For the text-containing cell, return its midpoint in [x, y] coordinate format. 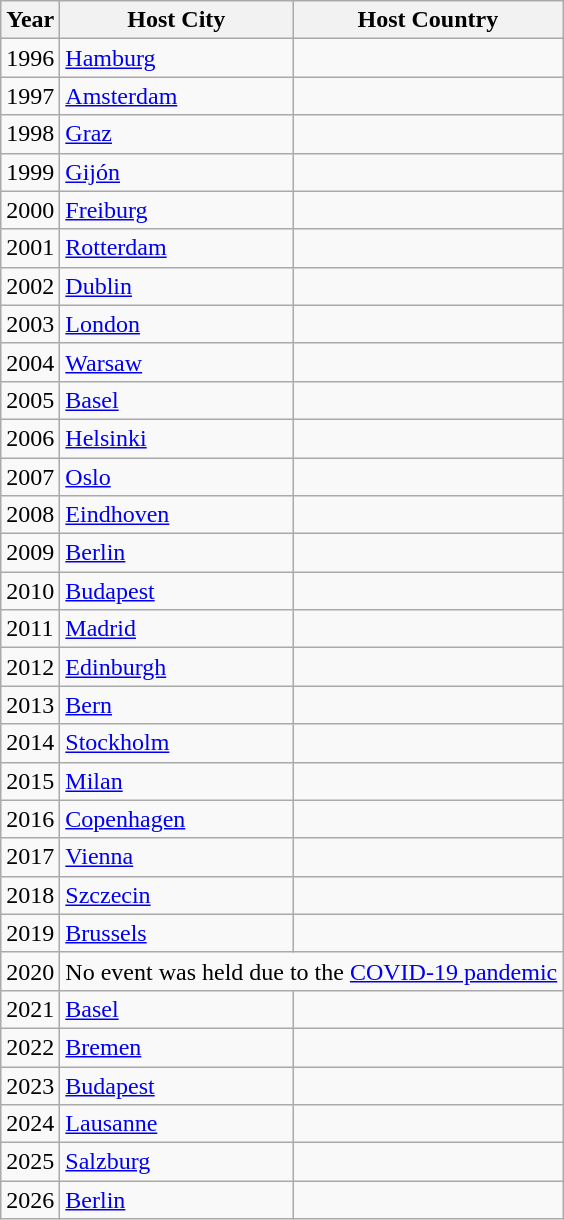
Rotterdam [176, 248]
Host Country [428, 20]
Bern [176, 705]
1999 [30, 172]
2014 [30, 743]
1998 [30, 134]
2021 [30, 1009]
2000 [30, 210]
Freiburg [176, 210]
Helsinki [176, 438]
2010 [30, 591]
2016 [30, 819]
2001 [30, 248]
Stockholm [176, 743]
Szczecin [176, 895]
2008 [30, 515]
2007 [30, 477]
2015 [30, 781]
Dublin [176, 286]
Madrid [176, 629]
Copenhagen [176, 819]
Brussels [176, 933]
2009 [30, 553]
2012 [30, 667]
Salzburg [176, 1162]
2025 [30, 1162]
Bremen [176, 1047]
2022 [30, 1047]
2020 [30, 971]
Oslo [176, 477]
2019 [30, 933]
2013 [30, 705]
Eindhoven [176, 515]
2011 [30, 629]
2018 [30, 895]
Amsterdam [176, 96]
Graz [176, 134]
2002 [30, 286]
London [176, 324]
Warsaw [176, 362]
2005 [30, 400]
Host City [176, 20]
Year [30, 20]
1996 [30, 58]
2006 [30, 438]
2024 [30, 1124]
Hamburg [176, 58]
Gijón [176, 172]
2026 [30, 1200]
2003 [30, 324]
1997 [30, 96]
Vienna [176, 857]
2017 [30, 857]
2004 [30, 362]
Lausanne [176, 1124]
Edinburgh [176, 667]
Milan [176, 781]
2023 [30, 1085]
No event was held due to the COVID-19 pandemic [312, 971]
